Determine the [x, y] coordinate at the center of the cell enclosing the given text.  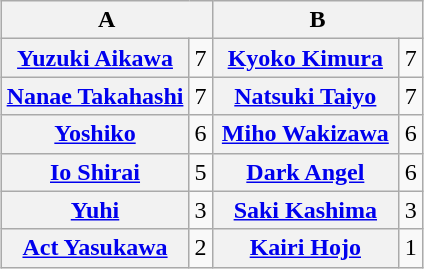
Saki Kashima [306, 210]
B [318, 20]
Miho Wakizawa [306, 134]
Nanae Takahashi [95, 96]
Act Yasukawa [95, 248]
Yuhi [95, 210]
Dark Angel [306, 172]
Yuzuki Aikawa [95, 58]
Io Shirai [95, 172]
Yoshiko [95, 134]
A [106, 20]
Kyoko Kimura [306, 58]
1 [411, 248]
5 [200, 172]
2 [200, 248]
Kairi Hojo [306, 248]
Natsuki Taiyo [306, 96]
